Pinpoint the cell where the given text exists, returning its (X, Y) midpoint coordinate. 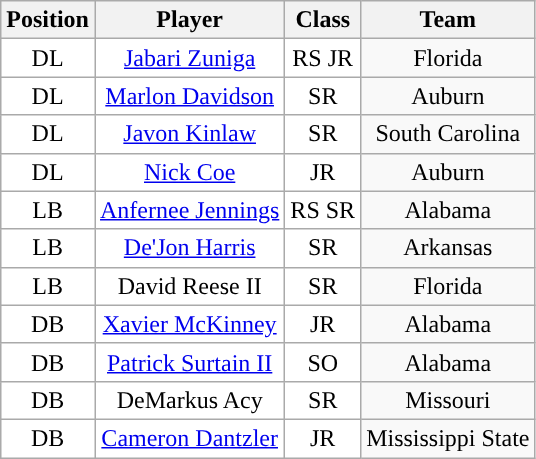
Javon Kinlaw (189, 134)
Cameron Dantzler (189, 438)
Nick Coe (189, 172)
Class (323, 20)
Position (48, 20)
Anfernee Jennings (189, 210)
Mississippi State (448, 438)
Xavier McKinney (189, 324)
Arkansas (448, 248)
DeMarkus Acy (189, 400)
Missouri (448, 400)
SO (323, 362)
David Reese II (189, 286)
Marlon Davidson (189, 96)
Player (189, 20)
RS JR (323, 58)
Team (448, 20)
South Carolina (448, 134)
De'Jon Harris (189, 248)
RS SR (323, 210)
Patrick Surtain II (189, 362)
Jabari Zuniga (189, 58)
